Return (X, Y) of the center of cell containing provided text 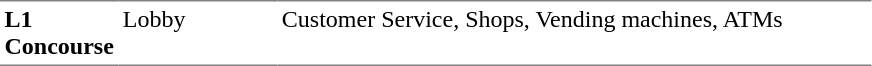
L1Concourse (59, 33)
Customer Service, Shops, Vending machines, ATMs (574, 33)
Lobby (198, 33)
